From the cell containing the given text, extract its center point as (x, y) coordinate. 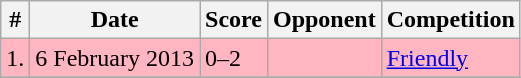
Score (234, 20)
Date (115, 20)
0–2 (234, 58)
Opponent (324, 20)
Competition (450, 20)
Friendly (450, 58)
6 February 2013 (115, 58)
1. (16, 58)
# (16, 20)
